Output the (X, Y) coordinate of the center of the cell containing the given text.  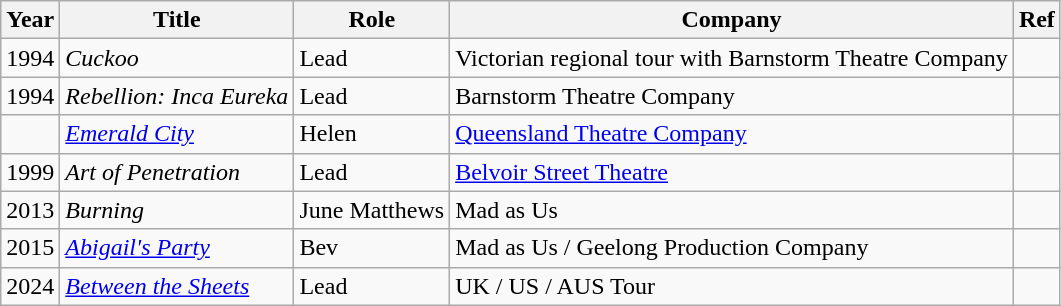
Rebellion: Inca Eureka (177, 96)
1999 (30, 172)
Cuckoo (177, 58)
Bev (372, 248)
Title (177, 20)
Barnstorm Theatre Company (732, 96)
Belvoir Street Theatre (732, 172)
Art of Penetration (177, 172)
Emerald City (177, 134)
2024 (30, 286)
Mad as Us / Geelong Production Company (732, 248)
2013 (30, 210)
Helen (372, 134)
Role (372, 20)
Between the Sheets (177, 286)
2015 (30, 248)
Burning (177, 210)
Year (30, 20)
UK / US / AUS Tour (732, 286)
Ref (1036, 20)
Victorian regional tour with Barnstorm Theatre Company (732, 58)
Abigail's Party (177, 248)
Queensland Theatre Company (732, 134)
June Matthews (372, 210)
Mad as Us (732, 210)
Company (732, 20)
